Search for the cell housing the specified text and yield its [X, Y] center coordinate. 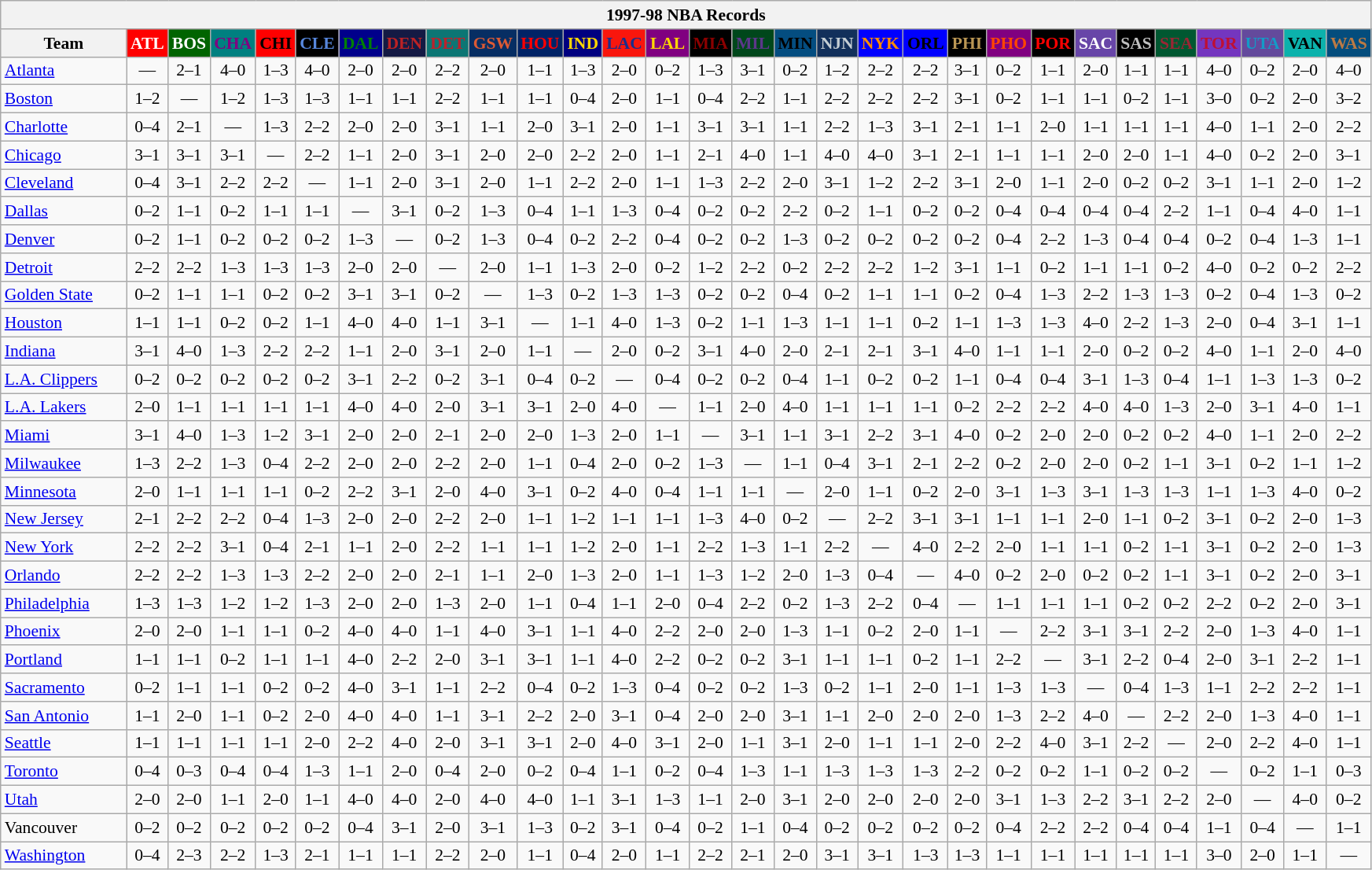
DAL [361, 43]
HOU [539, 43]
New Jersey [64, 519]
DEN [404, 43]
Phoenix [64, 632]
Milwaukee [64, 463]
New York [64, 547]
Toronto [64, 772]
UTA [1263, 43]
3–2 [1349, 99]
Houston [64, 323]
LAL [668, 43]
Atlanta [64, 71]
Minnesota [64, 492]
Chicago [64, 155]
IND [583, 43]
MIN [795, 43]
Cleveland [64, 183]
NJN [837, 43]
L.A. Lakers [64, 407]
DET [448, 43]
Detroit [64, 267]
Dallas [64, 212]
WAS [1349, 43]
L.A. Clippers [64, 379]
Philadelphia [64, 603]
GSW [494, 43]
Vancouver [64, 828]
CHA [233, 43]
1997-98 NBA Records [686, 15]
Charlotte [64, 127]
Orlando [64, 576]
Utah [64, 800]
MIL [753, 43]
Washington [64, 856]
MIA [710, 43]
BOS [189, 43]
CLE [318, 43]
Boston [64, 99]
SAS [1136, 43]
TOR [1219, 43]
Portland [64, 660]
LAC [624, 43]
Sacramento [64, 688]
Golden State [64, 295]
Seattle [64, 743]
CHI [275, 43]
PHO [1008, 43]
ATL [148, 43]
San Antonio [64, 716]
Indiana [64, 352]
Miami [64, 436]
NYK [881, 43]
POR [1053, 43]
Team [64, 43]
2–3 [189, 856]
Denver [64, 239]
ORL [926, 43]
PHI [967, 43]
VAN [1305, 43]
SAC [1096, 43]
SEA [1176, 43]
